Extract the [X, Y] coordinate from the center of the cell holding the provided text.  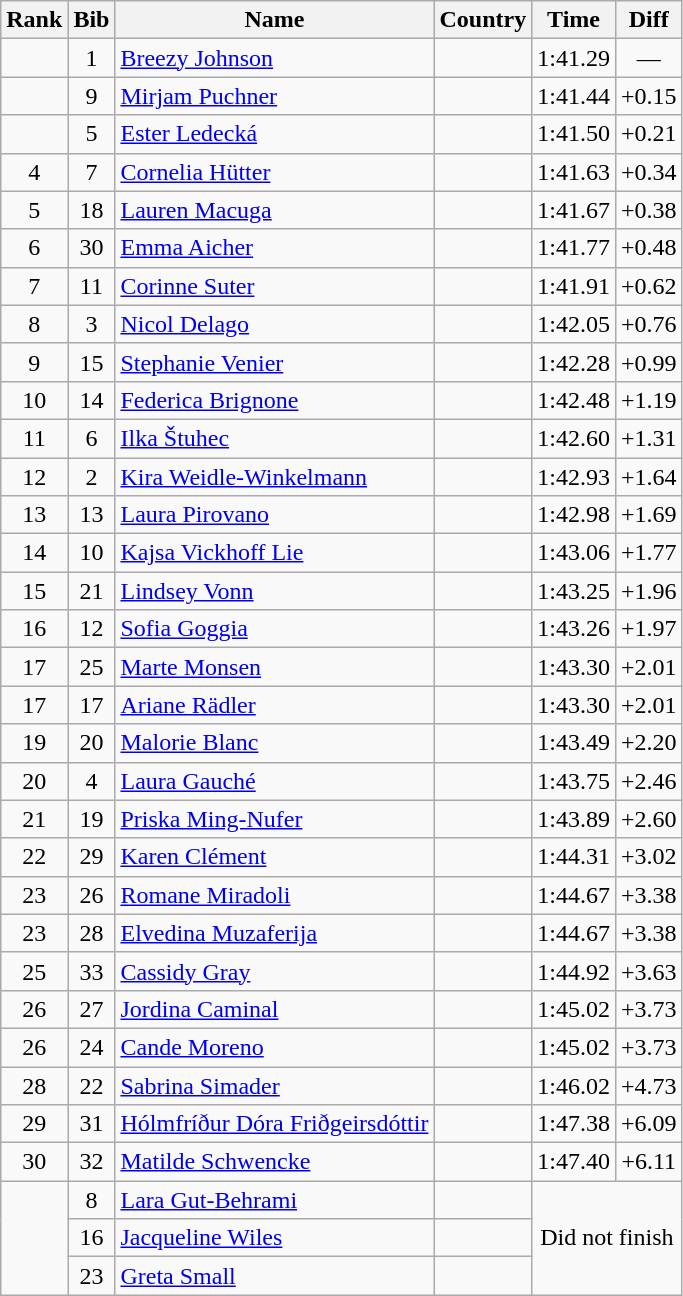
Ariane Rädler [274, 705]
+1.97 [648, 629]
+0.15 [648, 96]
1:44.92 [574, 971]
Jacqueline Wiles [274, 1238]
+1.69 [648, 515]
Diff [648, 20]
Lara Gut-Behrami [274, 1200]
1:41.44 [574, 96]
Malorie Blanc [274, 743]
Elvedina Muzaferija [274, 933]
2 [92, 477]
1:43.06 [574, 553]
+2.60 [648, 819]
1:41.50 [574, 134]
+2.46 [648, 781]
Cande Moreno [274, 1047]
+0.21 [648, 134]
+1.96 [648, 591]
+1.77 [648, 553]
1:41.91 [574, 286]
Country [483, 20]
1:43.26 [574, 629]
18 [92, 210]
Kajsa Vickhoff Lie [274, 553]
+6.11 [648, 1162]
Sabrina Simader [274, 1085]
+0.76 [648, 324]
+3.63 [648, 971]
Name [274, 20]
Greta Small [274, 1276]
1:41.67 [574, 210]
Mirjam Puchner [274, 96]
Hólmfríður Dóra Friðgeirsdóttir [274, 1124]
+0.48 [648, 248]
Sofia Goggia [274, 629]
3 [92, 324]
Nicol Delago [274, 324]
Lindsey Vonn [274, 591]
— [648, 58]
1:42.28 [574, 362]
+0.99 [648, 362]
1:42.48 [574, 400]
+4.73 [648, 1085]
1:42.98 [574, 515]
1:44.31 [574, 857]
1:47.38 [574, 1124]
1:43.89 [574, 819]
1:41.63 [574, 172]
1:43.49 [574, 743]
31 [92, 1124]
Karen Clément [274, 857]
1 [92, 58]
27 [92, 1009]
+2.20 [648, 743]
Cassidy Gray [274, 971]
Corinne Suter [274, 286]
Breezy Johnson [274, 58]
1:41.29 [574, 58]
1:41.77 [574, 248]
Jordina Caminal [274, 1009]
+3.02 [648, 857]
Time [574, 20]
1:43.75 [574, 781]
24 [92, 1047]
Kira Weidle-Winkelmann [274, 477]
Priska Ming-Nufer [274, 819]
Bib [92, 20]
+0.34 [648, 172]
1:47.40 [574, 1162]
Federica Brignone [274, 400]
+1.64 [648, 477]
Ester Ledecká [274, 134]
+0.38 [648, 210]
Ilka Štuhec [274, 438]
Lauren Macuga [274, 210]
33 [92, 971]
Stephanie Venier [274, 362]
32 [92, 1162]
Laura Pirovano [274, 515]
Cornelia Hütter [274, 172]
Rank [34, 20]
1:43.25 [574, 591]
+1.19 [648, 400]
+6.09 [648, 1124]
1:42.93 [574, 477]
Did not finish [607, 1238]
Marte Monsen [274, 667]
1:42.05 [574, 324]
+0.62 [648, 286]
Matilde Schwencke [274, 1162]
Romane Miradoli [274, 895]
1:42.60 [574, 438]
+1.31 [648, 438]
Emma Aicher [274, 248]
1:46.02 [574, 1085]
Laura Gauché [274, 781]
